Find where the given text appears and provide that cell's center as [X, Y] coordinate. 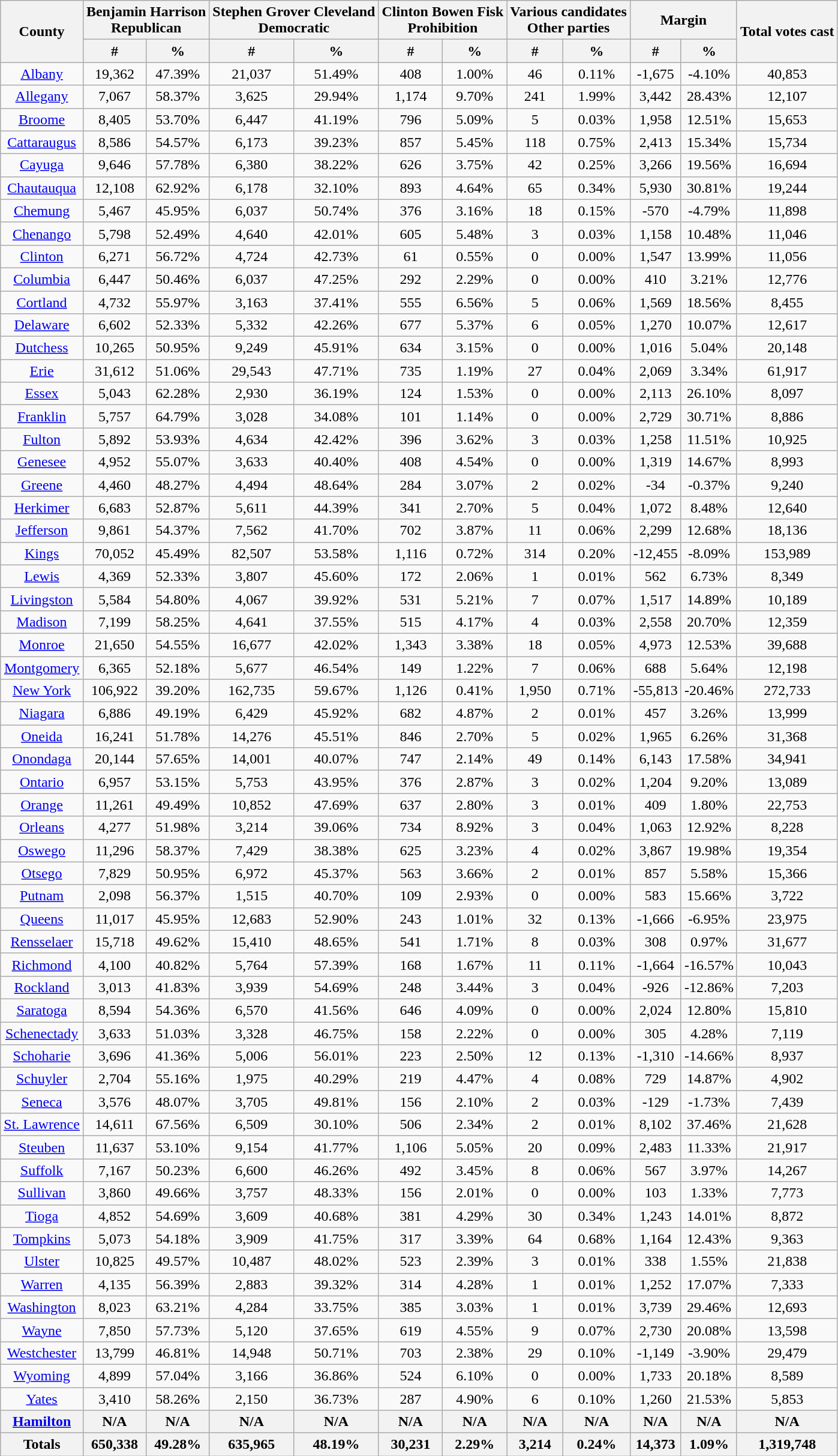
41.77% [336, 1148]
53.10% [178, 1148]
6,957 [114, 782]
9,154 [252, 1148]
562 [655, 576]
2.50% [475, 1056]
619 [410, 1330]
1,116 [410, 553]
51.98% [178, 828]
14,948 [252, 1353]
846 [410, 736]
-1,664 [655, 964]
106,922 [114, 691]
2,704 [114, 1079]
51.78% [178, 736]
6,570 [252, 1010]
396 [410, 439]
8,872 [787, 1216]
1.53% [475, 394]
42 [535, 165]
5,073 [114, 1239]
4.55% [475, 1330]
59.67% [336, 691]
1.01% [475, 919]
1,258 [655, 439]
14,276 [252, 736]
Columbia [42, 279]
46.75% [336, 1033]
2.14% [475, 759]
14,267 [787, 1170]
3,442 [655, 97]
33.75% [336, 1307]
45.92% [336, 714]
5,892 [114, 439]
16,694 [787, 165]
11,056 [787, 256]
56.72% [178, 256]
7,829 [114, 873]
12,198 [787, 668]
492 [410, 1170]
-1,675 [655, 74]
Madison [42, 622]
523 [410, 1262]
-55,813 [655, 691]
747 [410, 759]
St. Lawrence [42, 1125]
1,319,748 [787, 1445]
5,611 [252, 508]
18.56% [709, 302]
1,547 [655, 256]
12,683 [252, 919]
-20.46% [709, 691]
46.81% [178, 1353]
53.15% [178, 782]
531 [410, 599]
4,902 [787, 1079]
40.70% [336, 896]
734 [410, 828]
Schenectady [42, 1033]
8,586 [114, 142]
3.38% [475, 645]
Various candidatesOther parties [569, 20]
682 [410, 714]
3.21% [709, 279]
563 [410, 873]
Washington [42, 1307]
47.69% [336, 805]
51.49% [336, 74]
1.22% [475, 668]
14,001 [252, 759]
57.04% [178, 1376]
385 [410, 1307]
2,883 [252, 1284]
48.65% [336, 942]
53.70% [178, 119]
5,584 [114, 599]
583 [655, 896]
Schuyler [42, 1079]
Rockland [42, 987]
3.15% [475, 348]
38.38% [336, 850]
57.39% [336, 964]
8.48% [709, 508]
2,299 [655, 531]
11,637 [114, 1148]
20.70% [709, 622]
3.34% [709, 371]
3.23% [475, 850]
0.08% [596, 1079]
2.93% [475, 896]
21,037 [252, 74]
4,067 [252, 599]
13,089 [787, 782]
2.38% [475, 1353]
15,653 [787, 119]
3,266 [655, 165]
10,825 [114, 1262]
12.80% [709, 1010]
4.29% [475, 1216]
541 [410, 942]
-4.10% [709, 74]
Yates [42, 1399]
2.39% [475, 1262]
646 [410, 1010]
1,958 [655, 119]
308 [655, 942]
796 [410, 119]
64 [535, 1239]
1,975 [252, 1079]
341 [410, 508]
9,363 [787, 1239]
457 [655, 714]
4,369 [114, 576]
49.62% [178, 942]
Niagara [42, 714]
6,271 [114, 256]
Cattaraugus [42, 142]
14,373 [655, 1445]
29.46% [709, 1307]
1,158 [655, 233]
-12,455 [655, 553]
13,598 [787, 1330]
9.70% [475, 97]
3,625 [252, 97]
4,724 [252, 256]
0.68% [596, 1239]
-34 [655, 485]
21,917 [787, 1148]
70,052 [114, 553]
-926 [655, 987]
53.93% [178, 439]
13,999 [787, 714]
62.92% [178, 188]
Tompkins [42, 1239]
52.90% [336, 919]
42.02% [336, 645]
1.33% [709, 1193]
Hamilton [42, 1422]
243 [410, 919]
3.44% [475, 987]
168 [410, 964]
-1.73% [709, 1102]
5.05% [475, 1148]
26.10% [709, 394]
48.33% [336, 1193]
12 [535, 1056]
20.18% [709, 1376]
6,509 [252, 1125]
32 [535, 919]
19,354 [787, 850]
2.01% [475, 1193]
45.37% [336, 873]
36.86% [336, 1376]
6,380 [252, 165]
6,365 [114, 668]
338 [655, 1262]
57.65% [178, 759]
1,072 [655, 508]
10,852 [252, 805]
1,174 [410, 97]
55.07% [178, 462]
9,240 [787, 485]
650,338 [114, 1445]
Franklin [42, 417]
47.39% [178, 74]
10,487 [252, 1262]
14.89% [709, 599]
8,102 [655, 1125]
1,517 [655, 599]
County [42, 31]
12.68% [709, 531]
3.62% [475, 439]
6,602 [114, 325]
40.07% [336, 759]
3.87% [475, 531]
36.73% [336, 1399]
37.41% [336, 302]
8,023 [114, 1307]
49.49% [178, 805]
30.71% [709, 417]
Delaware [42, 325]
317 [410, 1239]
57.73% [178, 1330]
48.02% [336, 1262]
57.78% [178, 165]
4,852 [114, 1216]
2,483 [655, 1148]
3.75% [475, 165]
Dutchess [42, 348]
Warren [42, 1284]
Oswego [42, 850]
14.67% [709, 462]
31,612 [114, 371]
Onondaga [42, 759]
1,243 [655, 1216]
49.19% [178, 714]
3,705 [252, 1102]
2,729 [655, 417]
729 [655, 1079]
735 [410, 371]
0.14% [596, 759]
15,810 [787, 1010]
64.79% [178, 417]
567 [655, 1170]
40.82% [178, 964]
3,028 [252, 417]
1,319 [655, 462]
12,108 [114, 188]
12.51% [709, 119]
29,543 [252, 371]
8,455 [787, 302]
Cortland [42, 302]
6,143 [655, 759]
3.07% [475, 485]
0.72% [475, 553]
10,189 [787, 599]
1,204 [655, 782]
-1,310 [655, 1056]
9,249 [252, 348]
42.01% [336, 233]
5,757 [114, 417]
6.73% [709, 576]
12,359 [787, 622]
41.19% [336, 119]
44.39% [336, 508]
15.34% [709, 142]
12.53% [709, 645]
Essex [42, 394]
4,460 [114, 485]
49 [535, 759]
702 [410, 531]
Putnam [42, 896]
3,860 [114, 1193]
6.56% [475, 302]
Sullivan [42, 1193]
8,228 [787, 828]
4.47% [475, 1079]
21.53% [709, 1399]
8.92% [475, 828]
626 [410, 165]
54.57% [178, 142]
50.71% [336, 1353]
506 [410, 1125]
0.71% [596, 691]
12,107 [787, 97]
17.07% [709, 1284]
Greene [42, 485]
677 [410, 325]
Albany [42, 74]
1,343 [410, 645]
Allegany [42, 97]
16,677 [252, 645]
5.09% [475, 119]
4.90% [475, 1399]
158 [410, 1033]
40.29% [336, 1079]
637 [410, 805]
20,148 [787, 348]
46.26% [336, 1170]
5.04% [709, 348]
21,838 [787, 1262]
4,641 [252, 622]
7,439 [787, 1102]
4,135 [114, 1284]
14.01% [709, 1216]
7,850 [114, 1330]
2.34% [475, 1125]
1,965 [655, 736]
2,413 [655, 142]
Tioga [42, 1216]
12,617 [787, 325]
34,941 [787, 759]
1.09% [709, 1445]
2,113 [655, 394]
11,261 [114, 805]
124 [410, 394]
13,799 [114, 1353]
Margin [683, 20]
4,284 [252, 1307]
381 [410, 1216]
Westchester [42, 1353]
42.26% [336, 325]
1,063 [655, 828]
54.80% [178, 599]
5,798 [114, 233]
0.97% [709, 942]
5.58% [709, 873]
10,265 [114, 348]
5,853 [787, 1399]
7,199 [114, 622]
19,244 [787, 188]
2,558 [655, 622]
41.83% [178, 987]
0.75% [596, 142]
29.94% [336, 97]
40.68% [336, 1216]
45.91% [336, 348]
103 [655, 1193]
-1,149 [655, 1353]
1,270 [655, 325]
Stephen Grover ClevelandDemocratic [294, 20]
12,693 [787, 1307]
7,167 [114, 1170]
11.51% [709, 439]
-12.86% [709, 987]
0.15% [596, 211]
5.64% [709, 668]
9.20% [709, 782]
Fulton [42, 439]
Livingston [42, 599]
41.70% [336, 531]
8,349 [787, 576]
Erie [42, 371]
Oneida [42, 736]
248 [410, 987]
-8.09% [709, 553]
52.49% [178, 233]
284 [410, 485]
1,950 [535, 691]
50.23% [178, 1170]
30 [535, 1216]
51.06% [178, 371]
13.99% [709, 256]
219 [410, 1079]
625 [410, 850]
8,993 [787, 462]
-6.95% [709, 919]
14,611 [114, 1125]
Seneca [42, 1102]
1,016 [655, 348]
54.37% [178, 531]
48.19% [336, 1445]
0.20% [596, 553]
3.39% [475, 1239]
Montgomery [42, 668]
37.55% [336, 622]
29 [535, 1353]
12,640 [787, 508]
Broome [42, 119]
1.71% [475, 942]
292 [410, 279]
46 [535, 74]
3.03% [475, 1307]
10.48% [709, 233]
4.87% [475, 714]
21,628 [787, 1125]
6,429 [252, 714]
1,126 [410, 691]
1.80% [709, 805]
14.87% [709, 1079]
41.36% [178, 1056]
1.99% [596, 97]
2.87% [475, 782]
8,594 [114, 1010]
-1,666 [655, 919]
Benjamin HarrisonRepublican [146, 20]
3,166 [252, 1376]
10.07% [709, 325]
52.18% [178, 668]
58.26% [178, 1399]
Total votes cast [787, 31]
0.24% [596, 1445]
1.55% [709, 1262]
20 [535, 1148]
67.56% [178, 1125]
48.07% [178, 1102]
-0.37% [709, 485]
1,260 [655, 1399]
Wyoming [42, 1376]
7,773 [787, 1193]
272,733 [787, 691]
34.08% [336, 417]
Ulster [42, 1262]
5,332 [252, 325]
287 [410, 1399]
1,733 [655, 1376]
223 [410, 1056]
515 [410, 622]
4,899 [114, 1376]
19,362 [114, 74]
39.23% [336, 142]
3,739 [655, 1307]
6,600 [252, 1170]
6,173 [252, 142]
635,965 [252, 1445]
2.80% [475, 805]
5,764 [252, 964]
18,136 [787, 531]
2.22% [475, 1033]
27 [535, 371]
409 [655, 805]
2,069 [655, 371]
42.42% [336, 439]
12.92% [709, 828]
Herkimer [42, 508]
Orange [42, 805]
4.64% [475, 188]
37.46% [709, 1125]
Richmond [42, 964]
47.25% [336, 279]
31,368 [787, 736]
6,178 [252, 188]
45.49% [178, 553]
7,333 [787, 1284]
54.18% [178, 1239]
4,952 [114, 462]
11,017 [114, 919]
7,429 [252, 850]
5,677 [252, 668]
19.98% [709, 850]
10,043 [787, 964]
30,231 [410, 1445]
28.43% [709, 97]
3,807 [252, 576]
36.19% [336, 394]
3.16% [475, 211]
3,609 [252, 1216]
47.71% [336, 371]
1.00% [475, 74]
Genesee [42, 462]
3.26% [709, 714]
39.32% [336, 1284]
4,732 [114, 302]
48.64% [336, 485]
39,688 [787, 645]
5,930 [655, 188]
55.97% [178, 302]
46.54% [336, 668]
1,569 [655, 302]
4,640 [252, 233]
4,494 [252, 485]
6.10% [475, 1376]
149 [410, 668]
4.09% [475, 1010]
15.66% [709, 896]
31,677 [787, 942]
6,972 [252, 873]
1,515 [252, 896]
9,646 [114, 165]
0.09% [596, 1148]
Lewis [42, 576]
43.95% [336, 782]
4.54% [475, 462]
11,046 [787, 233]
50.74% [336, 211]
22,753 [787, 805]
1.67% [475, 964]
Rensselaer [42, 942]
65 [535, 188]
56.01% [336, 1056]
3.45% [475, 1170]
153,989 [787, 553]
6,886 [114, 714]
6,683 [114, 508]
3,867 [655, 850]
703 [410, 1353]
41.75% [336, 1239]
Saratoga [42, 1010]
Otsego [42, 873]
2.06% [475, 576]
56.37% [178, 896]
893 [410, 188]
7,562 [252, 531]
30.10% [336, 1125]
58.25% [178, 622]
101 [410, 417]
16,241 [114, 736]
9 [535, 1330]
8,937 [787, 1056]
3,909 [252, 1239]
2,930 [252, 394]
2,024 [655, 1010]
Ontario [42, 782]
61,917 [787, 371]
6.26% [709, 736]
5,043 [114, 394]
20,144 [114, 759]
61 [410, 256]
19.56% [709, 165]
-3.90% [709, 1353]
82,507 [252, 553]
55.16% [178, 1079]
5,753 [252, 782]
40.40% [336, 462]
1.14% [475, 417]
39.92% [336, 599]
Clinton [42, 256]
11,296 [114, 850]
688 [655, 668]
0.25% [596, 165]
3,576 [114, 1102]
Kings [42, 553]
1,164 [655, 1239]
Steuben [42, 1148]
Chemung [42, 211]
5,120 [252, 1330]
42.73% [336, 256]
5.48% [475, 233]
3,328 [252, 1033]
2,150 [252, 1399]
New York [42, 691]
0.55% [475, 256]
7,203 [787, 987]
634 [410, 348]
2.10% [475, 1102]
4,973 [655, 645]
45.60% [336, 576]
3,163 [252, 302]
52.87% [178, 508]
Queens [42, 919]
12,776 [787, 279]
-570 [655, 211]
63.21% [178, 1307]
5.37% [475, 325]
15,718 [114, 942]
20.08% [709, 1330]
109 [410, 896]
5,467 [114, 211]
-16.57% [709, 964]
3,013 [114, 987]
172 [410, 576]
Orleans [42, 828]
8,097 [787, 394]
3.66% [475, 873]
8,589 [787, 1376]
41.56% [336, 1010]
49.81% [336, 1102]
49.28% [178, 1445]
410 [655, 279]
39.20% [178, 691]
Suffolk [42, 1170]
Monroe [42, 645]
8,886 [787, 417]
2,730 [655, 1330]
15,366 [787, 873]
5.21% [475, 599]
54.36% [178, 1010]
524 [410, 1376]
-129 [655, 1102]
38.22% [336, 165]
21,650 [114, 645]
3,722 [787, 896]
Clinton Bowen Fisk Prohibition [443, 20]
17.58% [709, 759]
Chenango [42, 233]
45.51% [336, 736]
555 [410, 302]
8,405 [114, 119]
-14.66% [709, 1056]
29,479 [787, 1353]
49.57% [178, 1262]
50.46% [178, 279]
Schoharie [42, 1056]
4,100 [114, 964]
37.65% [336, 1330]
Chautauqua [42, 188]
15,410 [252, 942]
40,853 [787, 74]
1.19% [475, 371]
3,696 [114, 1056]
39.06% [336, 828]
605 [410, 233]
4.17% [475, 622]
5,006 [252, 1056]
Totals [42, 1445]
54.55% [178, 645]
3,410 [114, 1399]
162,735 [252, 691]
4,634 [252, 439]
3,757 [252, 1193]
11.33% [709, 1148]
3,939 [252, 987]
12.43% [709, 1239]
56.39% [178, 1284]
Jefferson [42, 531]
1,252 [655, 1284]
0.41% [475, 691]
3.97% [709, 1170]
Cayuga [42, 165]
-4.79% [709, 211]
23,975 [787, 919]
53.58% [336, 553]
10,925 [787, 439]
Wayne [42, 1330]
7,067 [114, 97]
32.10% [336, 188]
118 [535, 142]
48.27% [178, 485]
4,277 [114, 828]
11,898 [787, 211]
49.66% [178, 1193]
5.45% [475, 142]
9,861 [114, 531]
51.03% [178, 1033]
7,119 [787, 1033]
2,098 [114, 896]
241 [535, 97]
15,734 [787, 142]
305 [655, 1033]
1,106 [410, 1148]
62.28% [178, 394]
30.81% [709, 188]
